From the cell containing the given text, extract its center point as [x, y] coordinate. 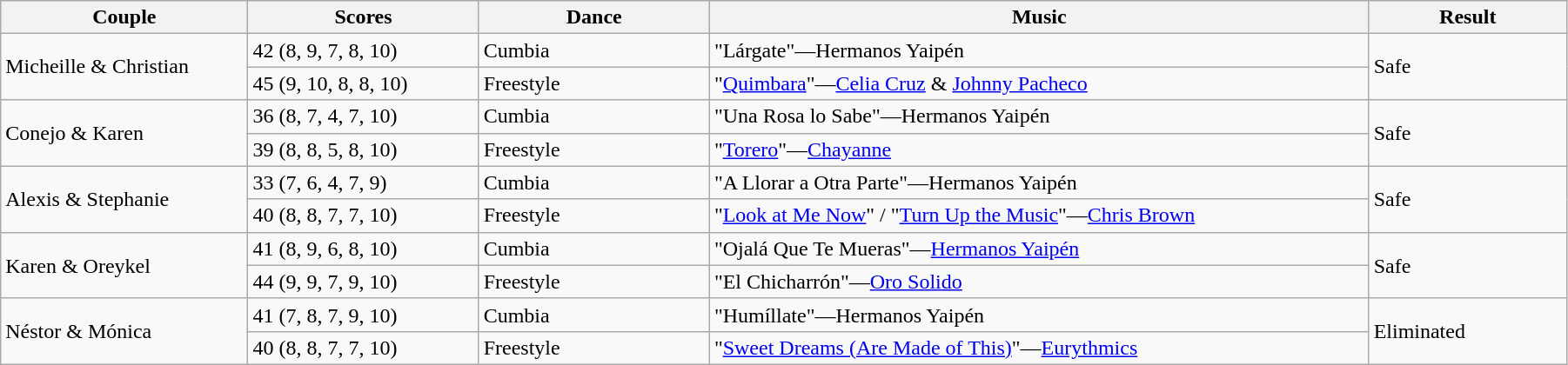
Alexis & Stephanie [124, 199]
Karen & Oreykel [124, 265]
39 (8, 8, 5, 8, 10) [364, 149]
Conejo & Karen [124, 133]
Dance [593, 17]
Couple [124, 17]
44 (9, 9, 7, 9, 10) [364, 282]
"A Llorar a Otra Parte"—Hermanos Yaipén [1039, 182]
Micheille & Christian [124, 67]
41 (8, 9, 6, 8, 10) [364, 249]
"Humíllate"—Hermanos Yaipén [1039, 315]
"Quimbara"—Celia Cruz & Johnny Pacheco [1039, 83]
"Una Rosa lo Sabe"—Hermanos Yaipén [1039, 116]
"Lárgate"—Hermanos Yaipén [1039, 50]
"Ojalá Que Te Mueras"—Hermanos Yaipén [1039, 249]
36 (8, 7, 4, 7, 10) [364, 116]
Result [1467, 17]
42 (8, 9, 7, 8, 10) [364, 50]
"El Chicharrón"—Oro Solido [1039, 282]
Eliminated [1467, 331]
"Torero"—Chayanne [1039, 149]
33 (7, 6, 4, 7, 9) [364, 182]
Music [1039, 17]
"Sweet Dreams (Are Made of This)"—Eurythmics [1039, 348]
45 (9, 10, 8, 8, 10) [364, 83]
Néstor & Mónica [124, 331]
41 (7, 8, 7, 9, 10) [364, 315]
"Look at Me Now" / "Turn Up the Music"—Chris Brown [1039, 216]
Scores [364, 17]
